Provide the (x, y) coordinate of the cell's center where the given text is located.  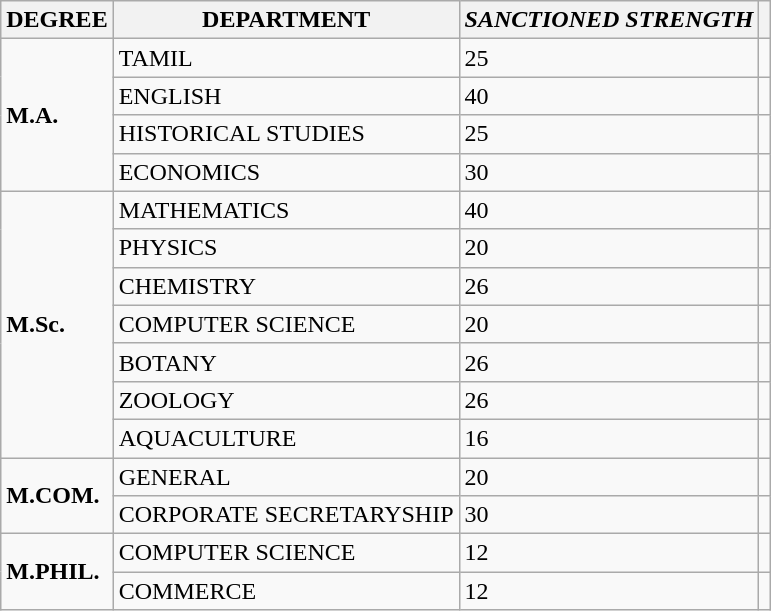
16 (609, 438)
CORPORATE SECRETARYSHIP (286, 515)
GENERAL (286, 477)
M.Sc. (57, 324)
PHYSICS (286, 248)
DEPARTMENT (286, 20)
HISTORICAL STUDIES (286, 134)
SANCTIONED STRENGTH (609, 20)
ENGLISH (286, 96)
M.PHIL. (57, 572)
BOTANY (286, 362)
MATHEMATICS (286, 210)
ECONOMICS (286, 172)
AQUACULTURE (286, 438)
DEGREE (57, 20)
TAMIL (286, 58)
M.A. (57, 115)
COMMERCE (286, 591)
M.COM. (57, 496)
CHEMISTRY (286, 286)
ZOOLOGY (286, 400)
